Determine the (x, y) coordinate at the center of the cell enclosing the given text.  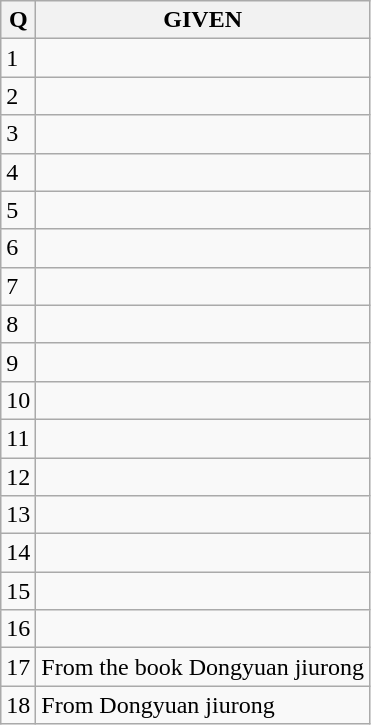
1 (18, 58)
15 (18, 591)
17 (18, 667)
2 (18, 96)
11 (18, 438)
4 (18, 172)
5 (18, 210)
9 (18, 362)
16 (18, 629)
From Dongyuan jiurong (203, 705)
Q (18, 20)
From the book Dongyuan jiurong (203, 667)
7 (18, 286)
12 (18, 477)
8 (18, 324)
6 (18, 248)
3 (18, 134)
18 (18, 705)
GIVEN (203, 20)
10 (18, 400)
14 (18, 553)
13 (18, 515)
